Locate the cell with the specified text and output its [X, Y] center coordinate. 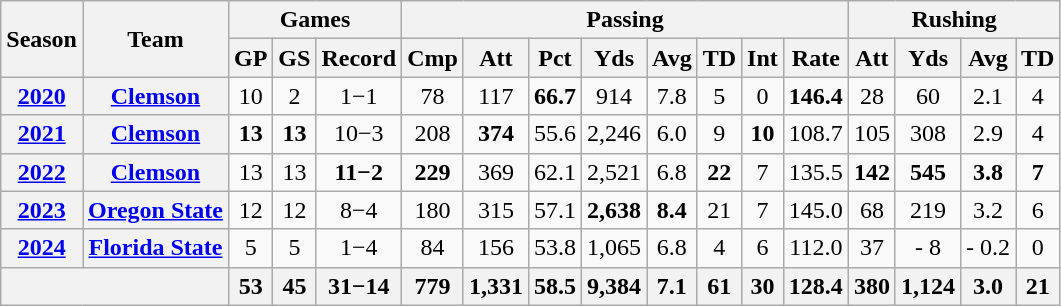
146.4 [816, 96]
2021 [42, 134]
45 [294, 286]
2024 [42, 248]
2,638 [614, 210]
2020 [42, 96]
68 [872, 210]
2023 [42, 210]
Passing [626, 20]
156 [496, 248]
31−14 [359, 286]
62.1 [554, 172]
57.1 [554, 210]
Season [42, 39]
3.0 [988, 286]
53 [250, 286]
84 [433, 248]
1,124 [928, 286]
GP [250, 58]
229 [433, 172]
Games [314, 20]
30 [763, 286]
8−4 [359, 210]
Oregon State [155, 210]
Int [763, 58]
105 [872, 134]
- 0.2 [988, 248]
61 [719, 286]
Record [359, 58]
Team [155, 39]
58.5 [554, 286]
369 [496, 172]
Cmp [433, 58]
53.8 [554, 248]
3.8 [988, 172]
28 [872, 96]
914 [614, 96]
10−3 [359, 134]
128.4 [816, 286]
135.5 [816, 172]
779 [433, 286]
GS [294, 58]
Rushing [954, 20]
66.7 [554, 96]
7.8 [672, 96]
55.6 [554, 134]
2.9 [988, 134]
3.2 [988, 210]
6.0 [672, 134]
8.4 [672, 210]
Pct [554, 58]
180 [433, 210]
7.1 [672, 286]
145.0 [816, 210]
2.1 [988, 96]
9 [719, 134]
1−4 [359, 248]
308 [928, 134]
2022 [42, 172]
545 [928, 172]
2,521 [614, 172]
2 [294, 96]
Florida State [155, 248]
2,246 [614, 134]
1,331 [496, 286]
380 [872, 286]
60 [928, 96]
1,065 [614, 248]
315 [496, 210]
37 [872, 248]
108.7 [816, 134]
112.0 [816, 248]
22 [719, 172]
- 8 [928, 248]
1−1 [359, 96]
9,384 [614, 286]
117 [496, 96]
219 [928, 210]
11−2 [359, 172]
142 [872, 172]
Rate [816, 58]
208 [433, 134]
78 [433, 96]
374 [496, 134]
